Scan for the cell matching the given text and deliver its (x, y) coordinate at center. 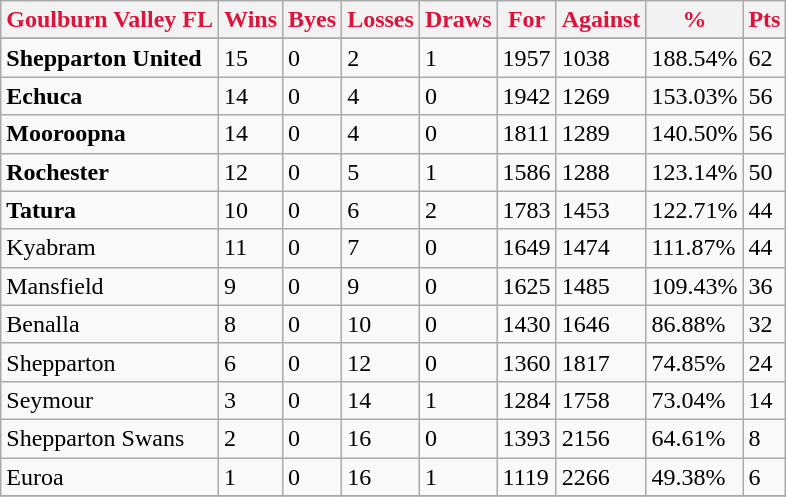
5 (381, 172)
Draws (458, 20)
1646 (601, 324)
1119 (526, 477)
Wins (251, 20)
1942 (526, 96)
Echuca (110, 96)
Byes (312, 20)
86.88% (694, 324)
1811 (526, 134)
1269 (601, 96)
11 (251, 248)
1758 (601, 400)
Kyabram (110, 248)
1360 (526, 362)
74.85% (694, 362)
1038 (601, 58)
Mooroopna (110, 134)
Goulburn Valley FL (110, 20)
1284 (526, 400)
2156 (601, 438)
32 (764, 324)
Shepparton Swans (110, 438)
49.38% (694, 477)
% (694, 20)
1289 (601, 134)
1393 (526, 438)
1625 (526, 286)
1586 (526, 172)
64.61% (694, 438)
123.14% (694, 172)
For (526, 20)
2266 (601, 477)
Against (601, 20)
15 (251, 58)
24 (764, 362)
1474 (601, 248)
1453 (601, 210)
1485 (601, 286)
122.71% (694, 210)
50 (764, 172)
3 (251, 400)
188.54% (694, 58)
109.43% (694, 286)
Benalla (110, 324)
Pts (764, 20)
Rochester (110, 172)
1430 (526, 324)
7 (381, 248)
Euroa (110, 477)
Tatura (110, 210)
62 (764, 58)
36 (764, 286)
1783 (526, 210)
73.04% (694, 400)
111.87% (694, 248)
1649 (526, 248)
Seymour (110, 400)
Losses (381, 20)
1288 (601, 172)
140.50% (694, 134)
Shepparton (110, 362)
Shepparton United (110, 58)
1817 (601, 362)
1957 (526, 58)
Mansfield (110, 286)
153.03% (694, 96)
